Scan for the cell matching the given text and deliver its [x, y] coordinate at center. 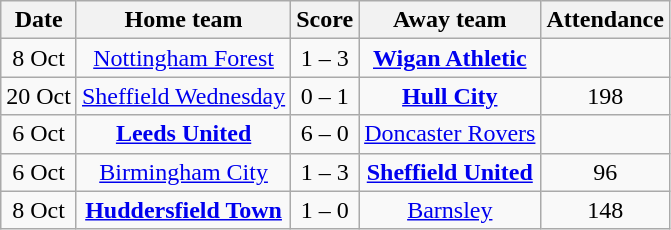
Sheffield United [450, 172]
0 – 1 [325, 96]
Home team [183, 20]
Barnsley [450, 210]
Leeds United [183, 134]
Sheffield Wednesday [183, 96]
Away team [450, 20]
Date [39, 20]
Huddersfield Town [183, 210]
Nottingham Forest [183, 58]
Score [325, 20]
6 – 0 [325, 134]
Hull City [450, 96]
Doncaster Rovers [450, 134]
Wigan Athletic [450, 58]
96 [605, 172]
198 [605, 96]
Birmingham City [183, 172]
1 – 0 [325, 210]
20 Oct [39, 96]
148 [605, 210]
Attendance [605, 20]
